Search for the cell housing the specified text and yield its [X, Y] center coordinate. 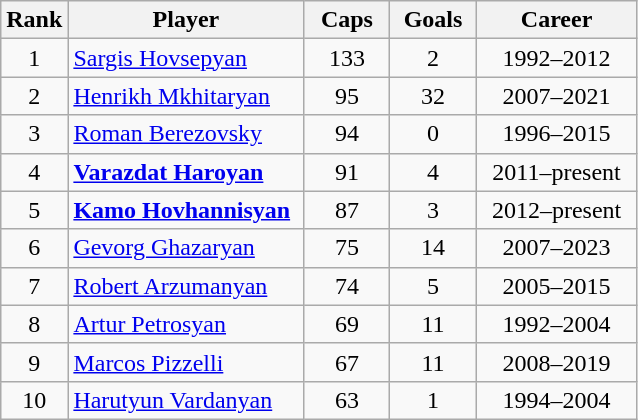
32 [433, 96]
7 [34, 286]
1992–2004 [556, 324]
2012–present [556, 210]
2011–present [556, 172]
1992–2012 [556, 58]
Goals [433, 20]
Roman Berezovsky [186, 134]
75 [347, 248]
2007–2023 [556, 248]
Artur Petrosyan [186, 324]
133 [347, 58]
Henrikh Mkhitaryan [186, 96]
10 [34, 400]
6 [34, 248]
2008–2019 [556, 362]
8 [34, 324]
Rank [34, 20]
95 [347, 96]
2005–2015 [556, 286]
Sargis Hovsepyan [186, 58]
14 [433, 248]
9 [34, 362]
Career [556, 20]
74 [347, 286]
63 [347, 400]
94 [347, 134]
2007–2021 [556, 96]
0 [433, 134]
Robert Arzumanyan [186, 286]
91 [347, 172]
69 [347, 324]
Kamo Hovhannisyan [186, 210]
Marcos Pizzelli [186, 362]
67 [347, 362]
Harutyun Vardanyan [186, 400]
1996–2015 [556, 134]
87 [347, 210]
Varazdat Haroyan [186, 172]
1994–2004 [556, 400]
Player [186, 20]
Gevorg Ghazaryan [186, 248]
Caps [347, 20]
